Detect which cell encompasses the target text, then output its (X, Y) center coordinate. 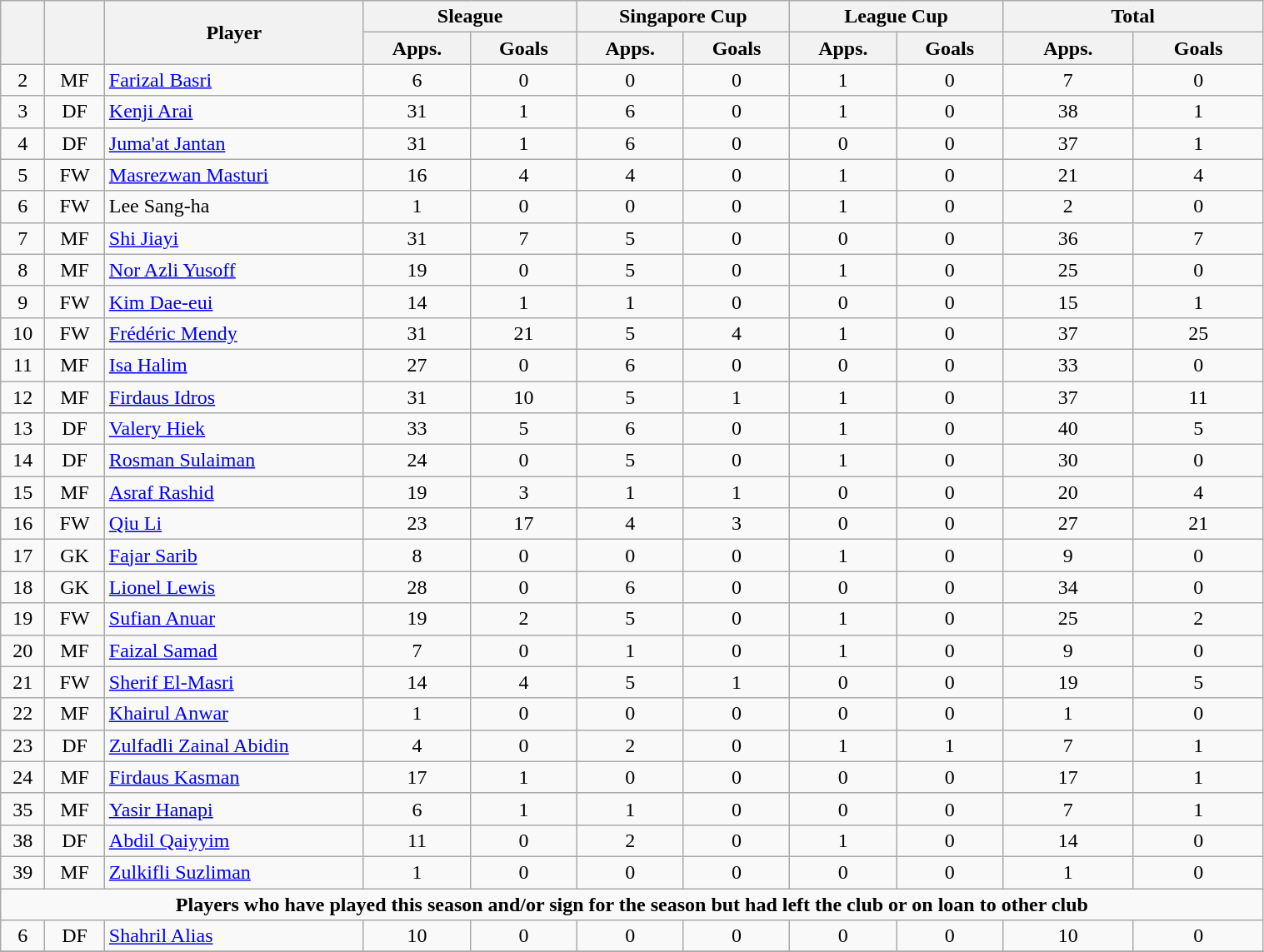
Lee Sang-ha (233, 207)
Singapore Cup (683, 17)
Zulfadli Zainal Abidin (233, 745)
Zulkifli Suzliman (233, 872)
Frédéric Mendy (233, 333)
Firdaus Kasman (233, 777)
Player (233, 32)
League Cup (897, 17)
Kim Dae-eui (233, 302)
40 (1068, 429)
Players who have played this season and/or sign for the season but had left the club or on loan to other club (632, 904)
36 (1068, 238)
Firdaus Idros (233, 397)
Shi Jiayi (233, 238)
Lionel Lewis (233, 587)
Nor Azli Yusoff (233, 270)
Sufian Anuar (233, 619)
Yasir Hanapi (233, 809)
35 (23, 809)
Valery Hiek (233, 429)
Asraf Rashid (233, 492)
Total (1133, 17)
Abdil Qaiyyim (233, 840)
Kenji Arai (233, 112)
39 (23, 872)
Juma'at Jantan (233, 143)
Sleague (470, 17)
Shahril Alias (233, 936)
Faizal Samad (233, 650)
Masrezwan Masturi (233, 175)
Fajar Sarib (233, 556)
30 (1068, 461)
Isa Halim (233, 365)
12 (23, 397)
Sherif El-Masri (233, 682)
34 (1068, 587)
Khairul Anwar (233, 714)
13 (23, 429)
28 (417, 587)
22 (23, 714)
Rosman Sulaiman (233, 461)
Qiu Li (233, 524)
18 (23, 587)
Farizal Basri (233, 80)
